Locate the cell with the specified text and output its (x, y) center coordinate. 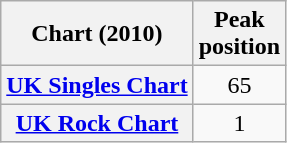
65 (239, 85)
Chart (2010) (97, 34)
UK Rock Chart (97, 123)
Peakposition (239, 34)
UK Singles Chart (97, 85)
1 (239, 123)
